Determine the [X, Y] coordinate at the center of the cell enclosing the given text.  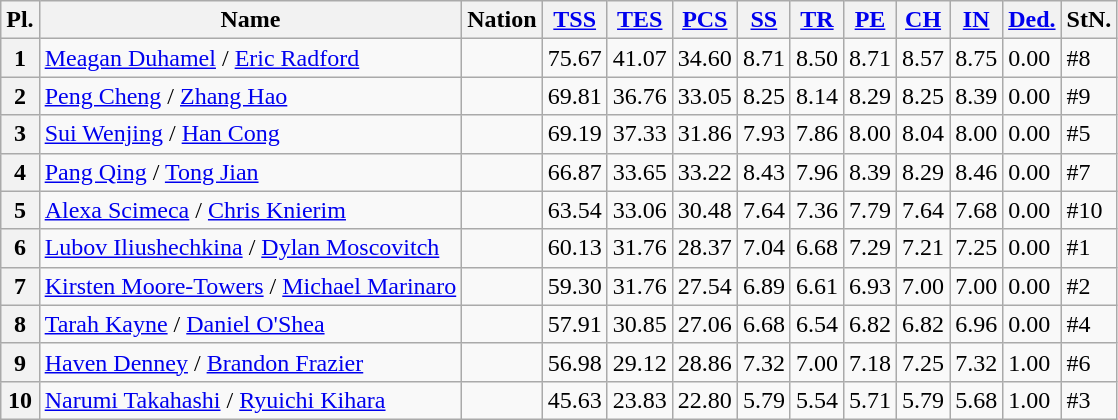
10 [20, 400]
7.96 [816, 172]
3 [20, 134]
57.91 [574, 324]
6 [20, 248]
Kirsten Moore-Towers / Michael Marinaro [250, 286]
69.81 [574, 96]
Alexa Scimeca / Chris Knierim [250, 210]
Meagan Duhamel / Eric Radford [250, 58]
Pang Qing / Tong Jian [250, 172]
34.60 [704, 58]
5.68 [976, 400]
8.75 [976, 58]
33.05 [704, 96]
30.85 [640, 324]
CH [924, 20]
Nation [502, 20]
5.54 [816, 400]
8.43 [764, 172]
PCS [704, 20]
27.54 [704, 286]
33.65 [640, 172]
#5 [1089, 134]
7.29 [870, 248]
5 [20, 210]
7.68 [976, 210]
9 [20, 362]
PE [870, 20]
Haven Denney / Brandon Frazier [250, 362]
#7 [1089, 172]
7.79 [870, 210]
4 [20, 172]
7.21 [924, 248]
#2 [1089, 286]
69.19 [574, 134]
6.96 [976, 324]
#6 [1089, 362]
59.30 [574, 286]
6.93 [870, 286]
30.48 [704, 210]
7.93 [764, 134]
#1 [1089, 248]
2 [20, 96]
6.89 [764, 286]
7.36 [816, 210]
8.50 [816, 58]
75.67 [574, 58]
Lubov Iliushechkina / Dylan Moscovitch [250, 248]
23.83 [640, 400]
31.86 [704, 134]
8.04 [924, 134]
#3 [1089, 400]
7 [20, 286]
60.13 [574, 248]
Peng Cheng / Zhang Hao [250, 96]
Tarah Kayne / Daniel O'Shea [250, 324]
6.61 [816, 286]
7.04 [764, 248]
28.86 [704, 362]
Pl. [20, 20]
29.12 [640, 362]
7.86 [816, 134]
56.98 [574, 362]
8 [20, 324]
45.63 [574, 400]
41.07 [640, 58]
TR [816, 20]
SS [764, 20]
IN [976, 20]
63.54 [574, 210]
#9 [1089, 96]
Name [250, 20]
33.22 [704, 172]
8.46 [976, 172]
36.76 [640, 96]
StN. [1089, 20]
33.06 [640, 210]
Narumi Takahashi / Ryuichi Kihara [250, 400]
TSS [574, 20]
6.54 [816, 324]
66.87 [574, 172]
22.80 [704, 400]
7.18 [870, 362]
28.37 [704, 248]
Ded. [1032, 20]
5.71 [870, 400]
27.06 [704, 324]
37.33 [640, 134]
8.14 [816, 96]
#10 [1089, 210]
#8 [1089, 58]
1 [20, 58]
8.57 [924, 58]
Sui Wenjing / Han Cong [250, 134]
#4 [1089, 324]
TES [640, 20]
